For the text-containing cell, return its midpoint in (X, Y) coordinate format. 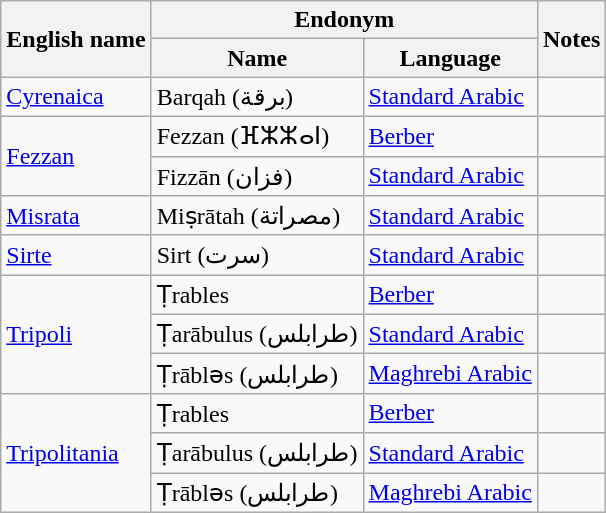
Barqah (برقة) (257, 97)
Fezzan (76, 156)
Sirte (76, 255)
Tripolitania (76, 452)
Name (257, 58)
Misrata (76, 216)
Cyrenaica (76, 97)
Miṣrātah (مصراتة) (257, 216)
Language (450, 58)
Endonym (344, 20)
Fezzan (ⴼⵣⵣⴰⵏ) (257, 136)
Sirt (سرت) (257, 255)
English name (76, 39)
Notes (571, 39)
Tripoli (76, 334)
Fizzān (فزان) (257, 176)
